Detect which cell encompasses the target text, then output its (X, Y) center coordinate. 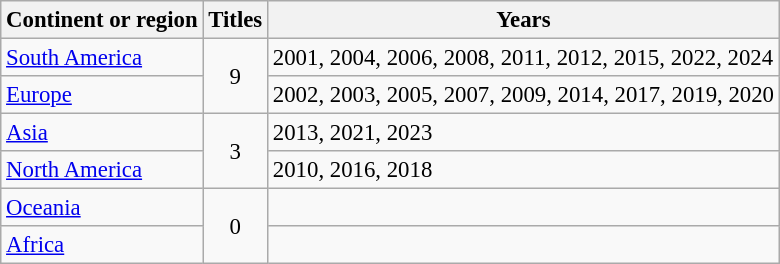
Years (524, 20)
0 (236, 226)
2002, 2003, 2005, 2007, 2009, 2014, 2017, 2019, 2020 (524, 95)
3 (236, 152)
Asia (102, 133)
Titles (236, 20)
Continent or region (102, 20)
2013, 2021, 2023 (524, 133)
9 (236, 76)
South America (102, 58)
Oceania (102, 208)
North America (102, 170)
2010, 2016, 2018 (524, 170)
2001, 2004, 2006, 2008, 2011, 2012, 2015, 2022, 2024 (524, 58)
Europe (102, 95)
Africa (102, 245)
